Identify which cell holds the provided text, then report its [X, Y] central coordinate. 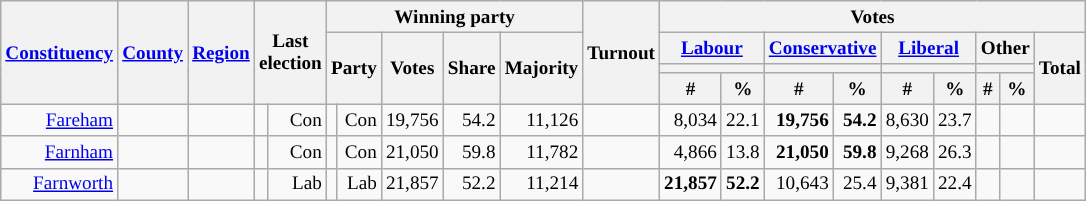
Lastelection [290, 53]
9,381 [907, 184]
11,782 [542, 152]
Labour [712, 48]
Majority [542, 68]
Turnout [622, 53]
23.7 [954, 121]
Farnworth [60, 184]
9,268 [907, 152]
11,126 [542, 121]
Total [1060, 68]
10,643 [798, 184]
County [153, 53]
26.3 [954, 152]
Winning party [454, 17]
Other [1005, 48]
Party [354, 68]
8,034 [691, 121]
22.4 [954, 184]
11,214 [542, 184]
4,866 [691, 152]
8,630 [907, 121]
Liberal [928, 48]
22.1 [742, 121]
Conservative [822, 48]
Fareham [60, 121]
Farnham [60, 152]
Share [472, 68]
25.4 [857, 184]
13.8 [742, 152]
Region [222, 53]
Constituency [60, 53]
